Provide the (x, y) coordinate of the cell's center where the given text is located.  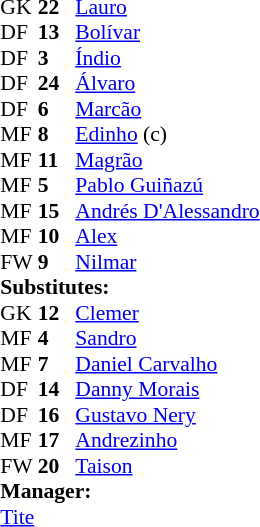
Manager: (130, 491)
8 (57, 135)
14 (57, 389)
9 (57, 262)
12 (57, 313)
11 (57, 160)
Alex (167, 237)
7 (57, 364)
Clemer (167, 313)
Taison (167, 466)
Danny Morais (167, 389)
Substitutes: (130, 287)
17 (57, 441)
Álvaro (167, 83)
Magrão (167, 160)
15 (57, 211)
16 (57, 415)
4 (57, 339)
GK (19, 313)
Índio (167, 58)
Andrezinho (167, 441)
Nilmar (167, 262)
24 (57, 83)
20 (57, 466)
5 (57, 185)
3 (57, 58)
Andrés D'Alessandro (167, 211)
10 (57, 237)
Sandro (167, 339)
Pablo Guiñazú (167, 185)
6 (57, 109)
Daniel Carvalho (167, 364)
Bolívar (167, 33)
Gustavo Nery (167, 415)
13 (57, 33)
Marcão (167, 109)
Edinho (c) (167, 135)
